Return the (x, y) coordinate for the center point of the cell that contains the specified text.  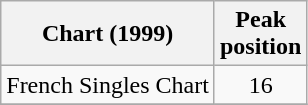
Chart (1999) (108, 34)
16 (260, 85)
French Singles Chart (108, 85)
Peakposition (260, 34)
